Detect which cell encompasses the target text, then output its (x, y) center coordinate. 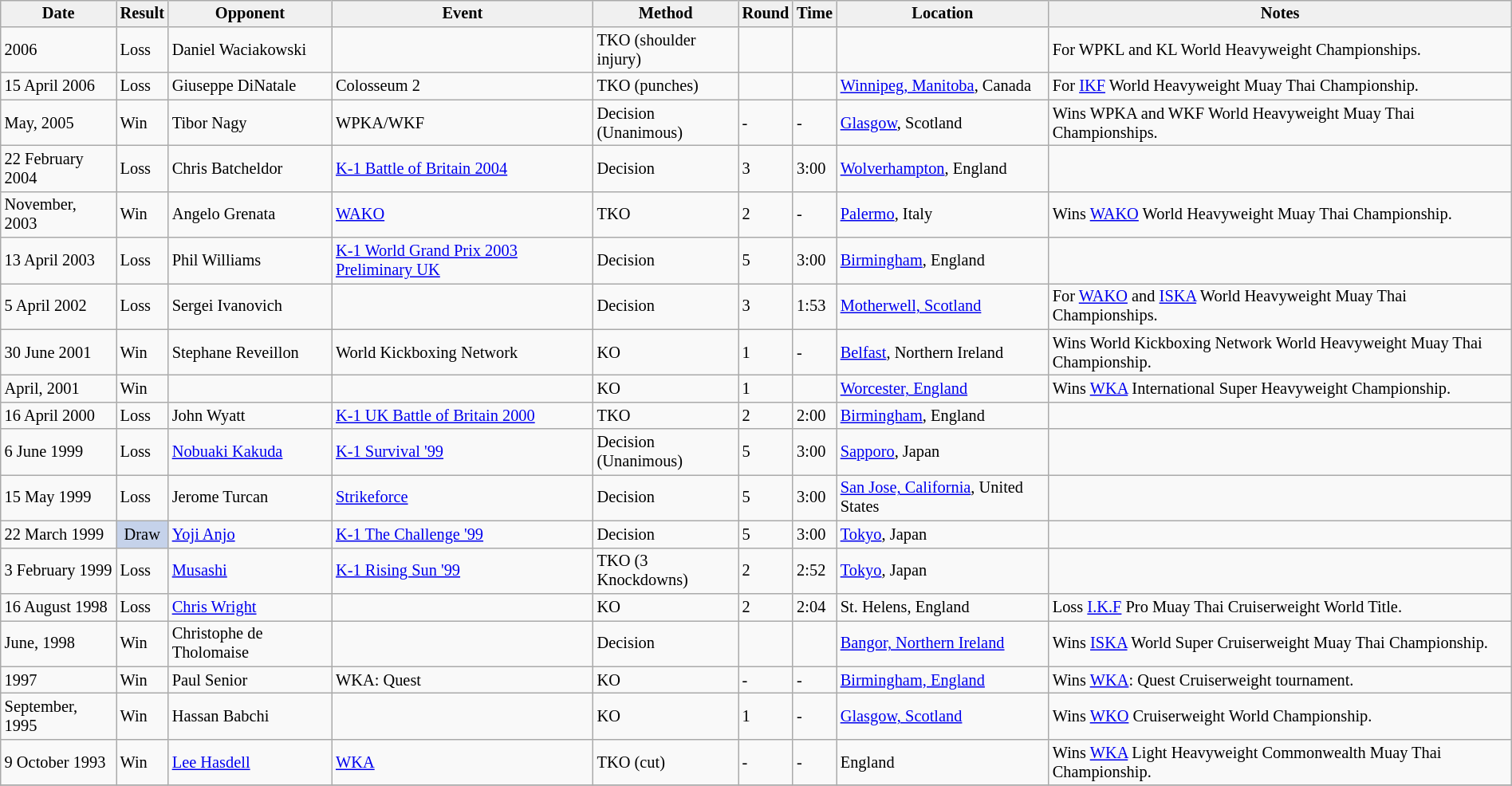
6 June 1999 (59, 452)
For IKF World Heavyweight Muay Thai Championship. (1280, 86)
Tibor Nagy (250, 123)
TKO (shoulder injury) (666, 50)
2:00 (815, 416)
April, 2001 (59, 389)
K-1 The Challenge '99 (463, 535)
K-1 Rising Sun '99 (463, 571)
3 February 1999 (59, 571)
K-1 World Grand Prix 2003 Preliminary UK (463, 261)
Location (943, 14)
Wins ISKA World Super Cruiserweight Muay Thai Championship. (1280, 643)
K-1 UK Battle of Britain 2000 (463, 416)
Bangor, Northern Ireland (943, 643)
Wins WKO Cruiserweight World Championship. (1280, 717)
WKA: Quest (463, 680)
Winnipeg, Manitoba, Canada (943, 86)
2:04 (815, 607)
Motherwell, Scotland (943, 307)
5 April 2002 (59, 307)
Sergei Ivanovich (250, 307)
World Kickboxing Network (463, 352)
16 April 2000 (59, 416)
November, 2003 (59, 214)
Stephane Reveillon (250, 352)
Musashi (250, 571)
Wins WAKO World Heavyweight Muay Thai Championship. (1280, 214)
22 February 2004 (59, 169)
TKO (cut) (666, 762)
September, 1995 (59, 717)
Result (142, 14)
Date (59, 14)
For WPKL and KL World Heavyweight Championships. (1280, 50)
Phil Williams (250, 261)
May, 2005 (59, 123)
2:52 (815, 571)
Opponent (250, 14)
K-1 Survival '99 (463, 452)
Angelo Grenata (250, 214)
Colosseum 2 (463, 86)
San Jose, California, United States (943, 498)
WPKA/WKF (463, 123)
Time (815, 14)
30 June 2001 (59, 352)
Round (766, 14)
Notes (1280, 14)
Wins WKA International Super Heavyweight Championship. (1280, 389)
K-1 Battle of Britain 2004 (463, 169)
Event (463, 14)
WKA (463, 762)
Worcester, England (943, 389)
England (943, 762)
Nobuaki Kakuda (250, 452)
22 March 1999 (59, 535)
1997 (59, 680)
Strikeforce (463, 498)
June, 1998 (59, 643)
9 October 1993 (59, 762)
2006 (59, 50)
Yoji Anjo (250, 535)
Loss I.K.F Pro Muay Thai Cruiserweight World Title. (1280, 607)
Daniel Waciakowski (250, 50)
15 May 1999 (59, 498)
Lee Hasdell (250, 762)
Sapporo, Japan (943, 452)
16 August 1998 (59, 607)
TKO (3 Knockdowns) (666, 571)
Giuseppe DiNatale (250, 86)
Wolverhampton, England (943, 169)
13 April 2003 (59, 261)
TKO (punches) (666, 86)
Paul Senior (250, 680)
Palermo, Italy (943, 214)
St. Helens, England (943, 607)
1:53 (815, 307)
WAKO (463, 214)
Hassan Babchi (250, 717)
Wins WKA: Quest Cruiserweight tournament. (1280, 680)
Wins WKA Light Heavyweight Commonwealth Muay Thai Championship. (1280, 762)
For WAKO and ISKA World Heavyweight Muay Thai Championships. (1280, 307)
15 April 2006 (59, 86)
Method (666, 14)
Wins WPKA and WKF World Heavyweight Muay Thai Championships. (1280, 123)
Chris Batcheldor (250, 169)
Wins World Kickboxing Network World Heavyweight Muay Thai Championship. (1280, 352)
Belfast, Northern Ireland (943, 352)
Chris Wright (250, 607)
Jerome Turcan (250, 498)
Draw (142, 535)
Christophe de Tholomaise (250, 643)
John Wyatt (250, 416)
